Identify which cell holds the provided text, then report its [x, y] central coordinate. 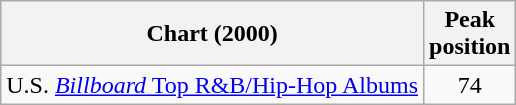
Peak position [470, 34]
74 [470, 85]
U.S. Billboard Top R&B/Hip-Hop Albums [212, 85]
Chart (2000) [212, 34]
